Provide the [x, y] coordinate of the cell's center where the given text is located.  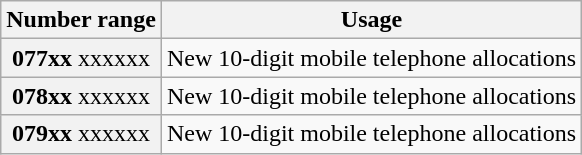
078xx xxxxxx [82, 96]
079xx xxxxxx [82, 134]
Usage [371, 20]
077xx xxxxxx [82, 58]
Number range [82, 20]
